Determine the [x, y] coordinate at the center of the cell enclosing the given text.  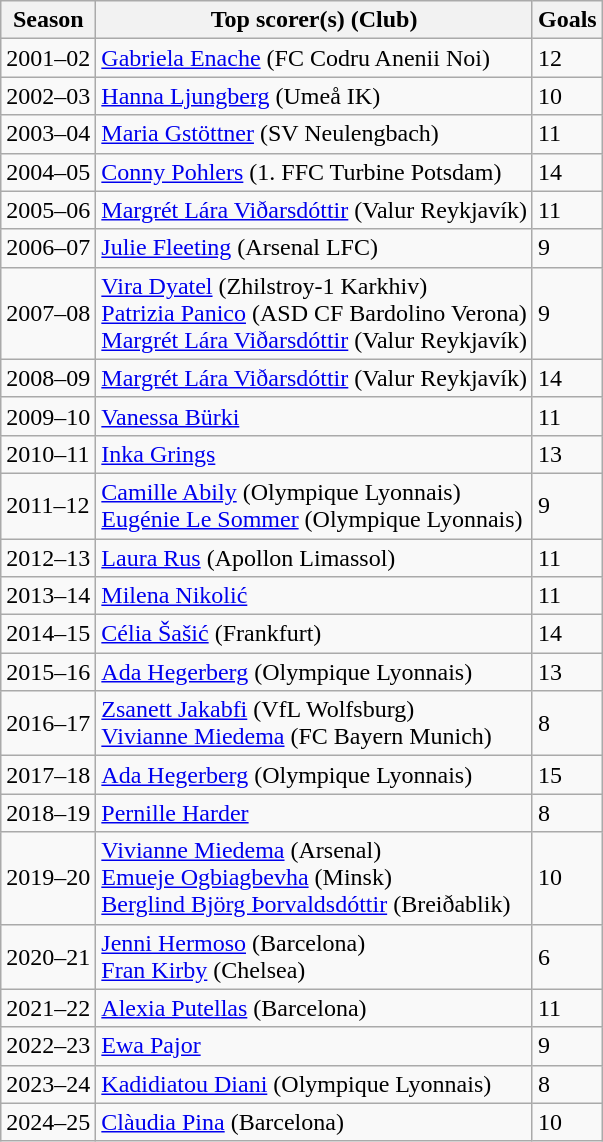
Clàudia Pina (Barcelona) [314, 1122]
2015–16 [48, 672]
2016–17 [48, 724]
2009–10 [48, 416]
2019–20 [48, 878]
Célia Šašić (Frankfurt) [314, 634]
Conny Pohlers (1. FFC Turbine Potsdam) [314, 172]
Ewa Pajor [314, 1046]
Julie Fleeting (Arsenal LFC) [314, 248]
Goals [567, 20]
2012–13 [48, 557]
2007–08 [48, 313]
2013–14 [48, 596]
Hanna Ljungberg (Umeå IK) [314, 96]
Maria Gstöttner (SV Neulengbach) [314, 134]
2018–19 [48, 813]
6 [567, 956]
2020–21 [48, 956]
Jenni Hermoso (Barcelona) Fran Kirby (Chelsea) [314, 956]
2006–07 [48, 248]
2002–03 [48, 96]
2014–15 [48, 634]
2010–11 [48, 454]
2022–23 [48, 1046]
Inka Grings [314, 454]
2017–18 [48, 775]
Pernille Harder [314, 813]
Vira Dyatel (Zhilstroy-1 Karkhiv) Patrizia Panico (ASD CF Bardolino Verona) Margrét Lára Viðarsdóttir (Valur Reykjavík) [314, 313]
2021–22 [48, 1008]
Gabriela Enache (FC Codru Anenii Noi) [314, 58]
2008–09 [48, 378]
2023–24 [48, 1084]
2001–02 [48, 58]
15 [567, 775]
2005–06 [48, 210]
Season [48, 20]
2004–05 [48, 172]
2024–25 [48, 1122]
Vivianne Miedema (Arsenal) Emueje Ogbiagbevha (Minsk) Berglind Björg Þorvaldsdóttir (Breiðablik) [314, 878]
Top scorer(s) (Club) [314, 20]
Alexia Putellas (Barcelona) [314, 1008]
Kadidiatou Diani (Olympique Lyonnais) [314, 1084]
Vanessa Bürki [314, 416]
Milena Nikolić [314, 596]
12 [567, 58]
2011–12 [48, 506]
Zsanett Jakabfi (VfL Wolfsburg) Vivianne Miedema (FC Bayern Munich) [314, 724]
Camille Abily (Olympique Lyonnais) Eugénie Le Sommer (Olympique Lyonnais) [314, 506]
2003–04 [48, 134]
Laura Rus (Apollon Limassol) [314, 557]
